For the text-containing cell, return its midpoint in (x, y) coordinate format. 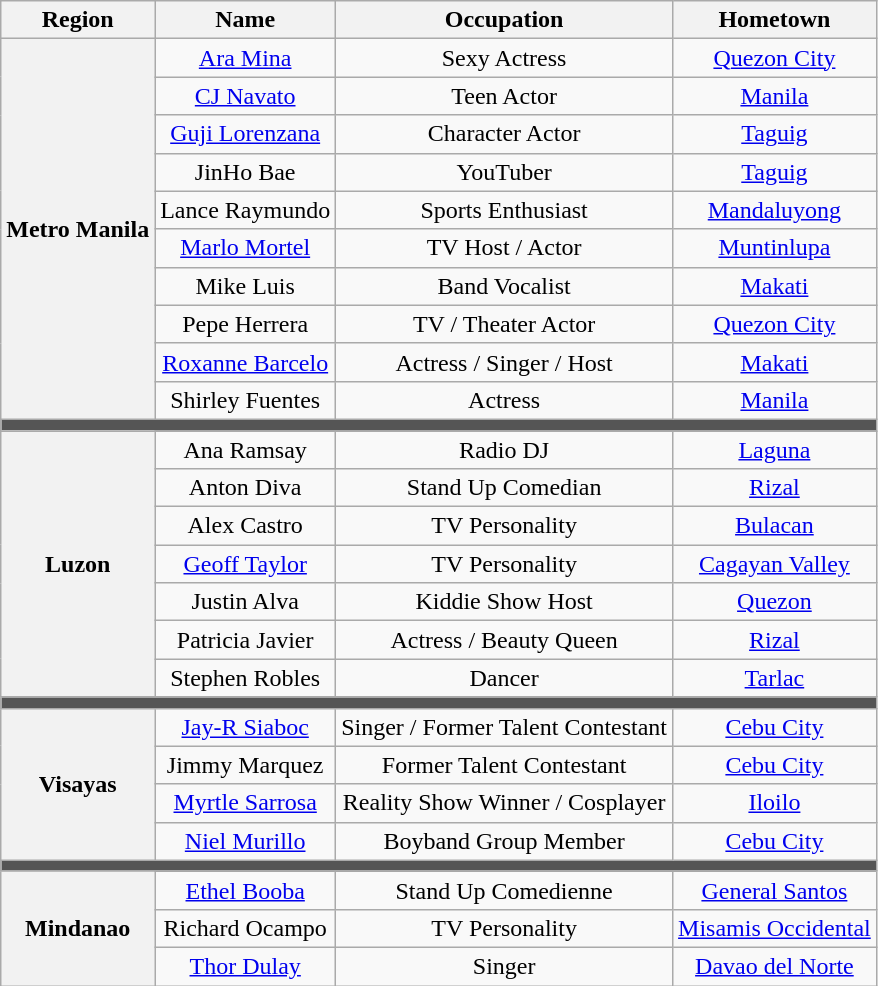
Anton Diva (246, 488)
Myrtle Sarrosa (246, 803)
Patricia Javier (246, 640)
Niel Murillo (246, 841)
Band Vocalist (504, 286)
Misamis Occidental (775, 928)
Teen Actor (504, 96)
Mandaluyong (775, 210)
Pepe Herrera (246, 324)
Boyband Group Member (504, 841)
Thor Dulay (246, 966)
Radio DJ (504, 449)
Actress / Beauty Queen (504, 640)
Davao del Norte (775, 966)
TV Host / Actor (504, 248)
Laguna (775, 449)
General Santos (775, 890)
Shirley Fuentes (246, 400)
Iloilo (775, 803)
Reality Show Winner / Cosplayer (504, 803)
Bulacan (775, 526)
YouTuber (504, 172)
Character Actor (504, 134)
Metro Manila (78, 230)
Alex Castro (246, 526)
JinHo Bae (246, 172)
Dancer (504, 678)
Kiddie Show Host (504, 602)
Name (246, 20)
Luzon (78, 563)
Visayas (78, 784)
Mike Luis (246, 286)
Cagayan Valley (775, 564)
Stephen Robles (246, 678)
Ara Mina (246, 58)
Sports Enthusiast (504, 210)
Lance Raymundo (246, 210)
Mindanao (78, 928)
Stand Up Comedian (504, 488)
Occupation (504, 20)
Sexy Actress (504, 58)
Ethel Booba (246, 890)
Actress / Singer / Host (504, 362)
Former Talent Contestant (504, 765)
Roxanne Barcelo (246, 362)
Geoff Taylor (246, 564)
Muntinlupa (775, 248)
Ana Ramsay (246, 449)
TV / Theater Actor (504, 324)
Tarlac (775, 678)
CJ Navato (246, 96)
Hometown (775, 20)
Quezon (775, 602)
Guji Lorenzana (246, 134)
Justin Alva (246, 602)
Actress (504, 400)
Jay-R Siaboc (246, 727)
Stand Up Comedienne (504, 890)
Region (78, 20)
Singer / Former Talent Contestant (504, 727)
Jimmy Marquez (246, 765)
Marlo Mortel (246, 248)
Singer (504, 966)
Richard Ocampo (246, 928)
